Scan for the cell matching the given text and deliver its (x, y) coordinate at center. 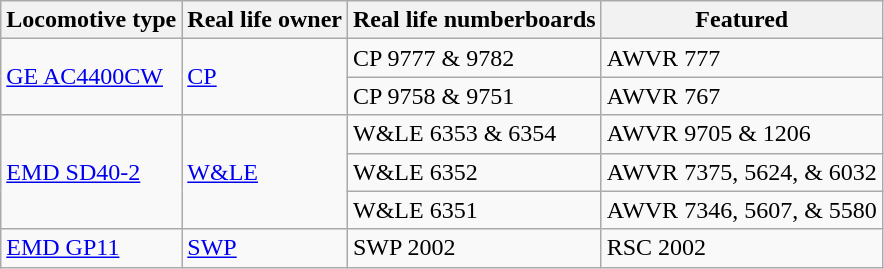
W&LE 6352 (474, 172)
Locomotive type (92, 20)
AWVR 7375, 5624, & 6032 (742, 172)
Featured (742, 20)
W&LE (265, 172)
AWVR 777 (742, 58)
EMD SD40-2 (92, 172)
AWVR 7346, 5607, & 5580 (742, 210)
CP (265, 77)
GE AC4400CW (92, 77)
CP 9777 & 9782 (474, 58)
AWVR 767 (742, 96)
CP 9758 & 9751 (474, 96)
W&LE 6353 & 6354 (474, 134)
SWP 2002 (474, 248)
Real life owner (265, 20)
RSC 2002 (742, 248)
SWP (265, 248)
W&LE 6351 (474, 210)
AWVR 9705 & 1206 (742, 134)
EMD GP11 (92, 248)
Real life numberboards (474, 20)
